From the cell containing the given text, extract its center point as (x, y) coordinate. 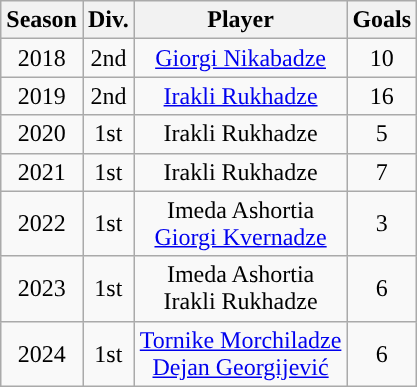
2020 (42, 134)
2022 (42, 224)
Div. (108, 20)
5 (382, 134)
7 (382, 172)
2023 (42, 288)
Tornike Morchiladze Dejan Georgijević (240, 354)
Season (42, 20)
Player (240, 20)
2024 (42, 354)
2018 (42, 58)
10 (382, 58)
Imeda Ashortia Irakli Rukhadze (240, 288)
3 (382, 224)
2019 (42, 96)
16 (382, 96)
Giorgi Nikabadze (240, 58)
Imeda Ashortia Giorgi Kvernadze (240, 224)
2021 (42, 172)
Goals (382, 20)
